Return the (x, y) coordinate for the center point of the cell that contains the specified text.  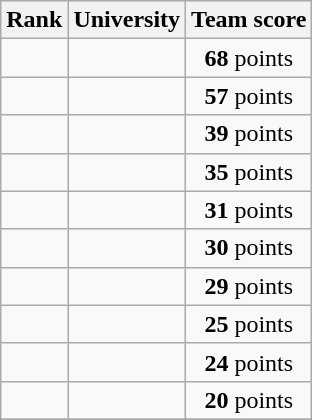
25 points (249, 324)
31 points (249, 210)
35 points (249, 172)
Team score (249, 20)
Rank (34, 20)
24 points (249, 362)
57 points (249, 96)
University (127, 20)
68 points (249, 58)
20 points (249, 400)
30 points (249, 248)
39 points (249, 134)
29 points (249, 286)
